Identify which cell holds the provided text, then report its (x, y) central coordinate. 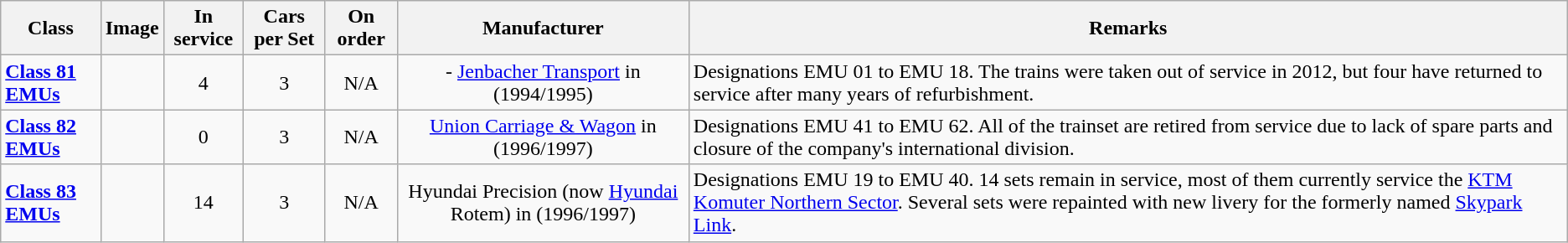
Class 83 EMUs (50, 203)
Image (132, 28)
Manufacturer (543, 28)
Union Carriage & Wagon in (1996/1997) (543, 137)
Class (50, 28)
0 (203, 137)
- Jenbacher Transport in (1994/1995) (543, 82)
4 (203, 82)
Class 82 EMUs (50, 137)
In service (203, 28)
14 (203, 203)
Remarks (1127, 28)
Cars per Set (285, 28)
Designations EMU 01 to EMU 18. The trains were taken out of service in 2012, but four have returned to service after many years of refurbishment. (1127, 82)
Hyundai Precision (now Hyundai Rotem) in (1996/1997) (543, 203)
Class 81 EMUs (50, 82)
On order (361, 28)
